Pinpoint the cell where the given text exists, returning its (X, Y) midpoint coordinate. 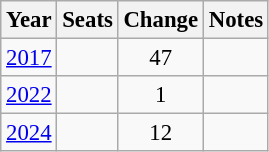
12 (160, 133)
47 (160, 58)
2024 (29, 133)
2017 (29, 58)
Change (160, 20)
2022 (29, 95)
Year (29, 20)
1 (160, 95)
Notes (236, 20)
Seats (88, 20)
